Extract the (X, Y) coordinate from the center of the cell holding the provided text.  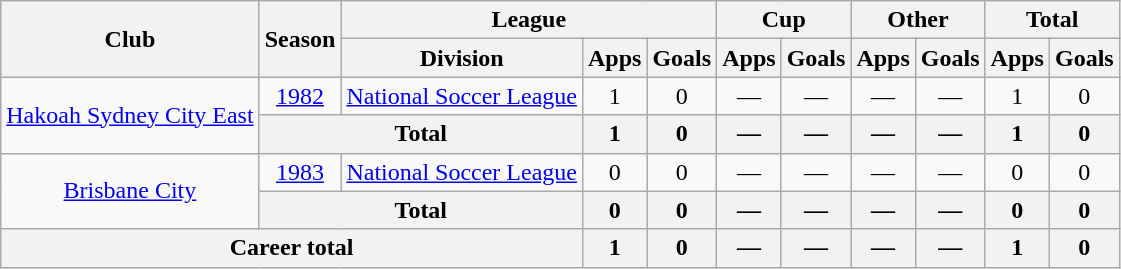
Hakoah Sydney City East (130, 115)
Other (918, 20)
League (529, 20)
1983 (300, 172)
Career total (292, 248)
Division (462, 58)
Club (130, 39)
Brisbane City (130, 191)
Season (300, 39)
Cup (784, 20)
1982 (300, 96)
